Locate the cell with the specified text and output its (x, y) center coordinate. 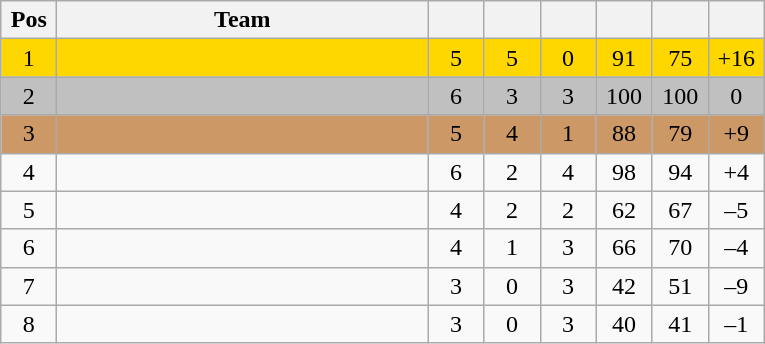
51 (680, 286)
91 (624, 58)
–4 (736, 248)
+9 (736, 134)
67 (680, 210)
75 (680, 58)
–9 (736, 286)
+4 (736, 172)
42 (624, 286)
66 (624, 248)
–1 (736, 324)
–5 (736, 210)
94 (680, 172)
+16 (736, 58)
7 (29, 286)
98 (624, 172)
Pos (29, 20)
8 (29, 324)
88 (624, 134)
41 (680, 324)
Team (242, 20)
79 (680, 134)
40 (624, 324)
70 (680, 248)
62 (624, 210)
